Identify which cell holds the provided text, then report its [X, Y] central coordinate. 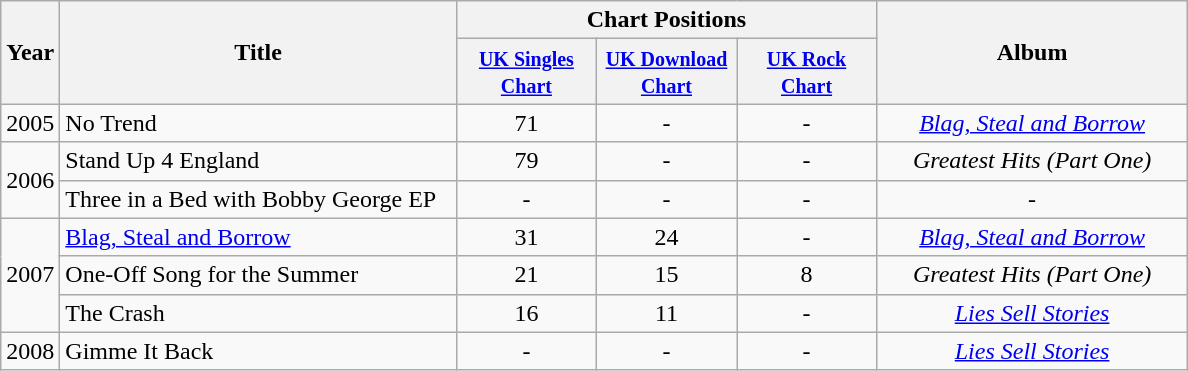
31 [526, 237]
One-Off Song for the Summer [258, 275]
21 [526, 275]
16 [526, 313]
2005 [30, 123]
Three in a Bed with Bobby George EP [258, 199]
Chart Positions [666, 20]
Gimme It Back [258, 351]
24 [666, 237]
Year [30, 52]
71 [526, 123]
UK Rock Chart [806, 72]
Stand Up 4 England [258, 161]
Album [1032, 52]
No Trend [258, 123]
2006 [30, 180]
2008 [30, 351]
8 [806, 275]
11 [666, 313]
2007 [30, 275]
Title [258, 52]
The Crash [258, 313]
UK Singles Chart [526, 72]
79 [526, 161]
15 [666, 275]
UK Download Chart [666, 72]
